Identify which cell holds the provided text, then report its [X, Y] central coordinate. 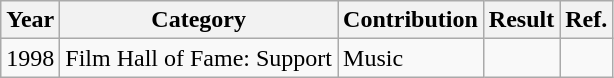
Category [199, 20]
Film Hall of Fame: Support [199, 58]
Result [521, 20]
Contribution [411, 20]
Music [411, 58]
Year [30, 20]
1998 [30, 58]
Ref. [586, 20]
